Pinpoint the cell where the given text exists, returning its (X, Y) midpoint coordinate. 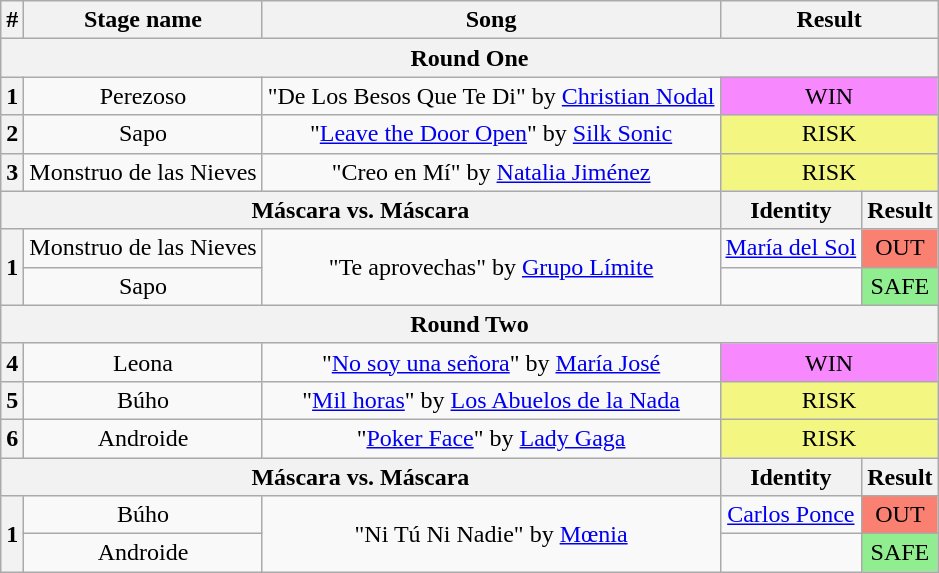
5 (12, 400)
Round One (470, 58)
María del Sol (791, 248)
Stage name (143, 20)
Song (491, 20)
Leona (143, 362)
4 (12, 362)
Carlos Ponce (791, 515)
"Mil horas" by Los Abuelos de la Nada (491, 400)
3 (12, 172)
"No soy una señora" by María José (491, 362)
2 (12, 134)
"Ni Tú Ni Nadie" by Mœnia (491, 534)
"Te aprovechas" by Grupo Límite (491, 267)
"Creo en Mí" by Natalia Jiménez (491, 172)
Round Two (470, 324)
# (12, 20)
6 (12, 438)
Perezoso (143, 96)
"De Los Besos Que Te Di" by Christian Nodal (491, 96)
"Leave the Door Open" by Silk Sonic (491, 134)
"Poker Face" by Lady Gaga (491, 438)
